Determine the (x, y) coordinate at the center of the cell enclosing the given text.  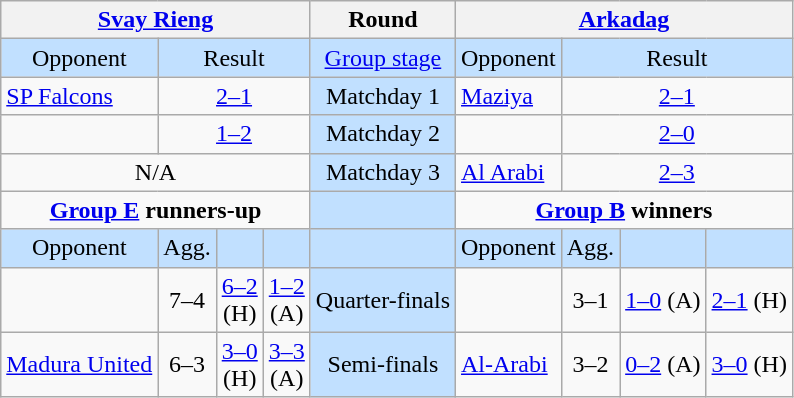
2–1 (H) (749, 300)
Svay Rieng (156, 20)
Al-Arabi (509, 364)
6–2 (H) (240, 300)
2–0 (676, 134)
Group B winners (624, 210)
Matchday 1 (382, 96)
Round (382, 20)
7–4 (187, 300)
1–2 (A) (286, 300)
0–2 (A) (663, 364)
Group E runners-up (156, 210)
SP Falcons (80, 96)
N/A (156, 172)
1–2 (234, 134)
Group stage (382, 58)
1–0 (A) (663, 300)
Semi-finals (382, 364)
Al Arabi (509, 172)
Maziya (509, 96)
Matchday 2 (382, 134)
Madura United (80, 364)
Quarter-finals (382, 300)
Arkadag (624, 20)
6–3 (187, 364)
Matchday 3 (382, 172)
2–3 (676, 172)
3–3 (A) (286, 364)
3–1 (590, 300)
3–2 (590, 364)
